Find where the given text appears and provide that cell's center as [x, y] coordinate. 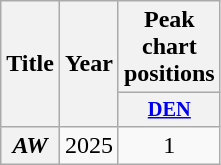
Title [30, 64]
1 [169, 145]
DEN [169, 110]
2025 [88, 145]
Peak chart positions [169, 47]
Year [88, 64]
AW [30, 145]
